Output the [X, Y] coordinate of the center of the cell containing the given text.  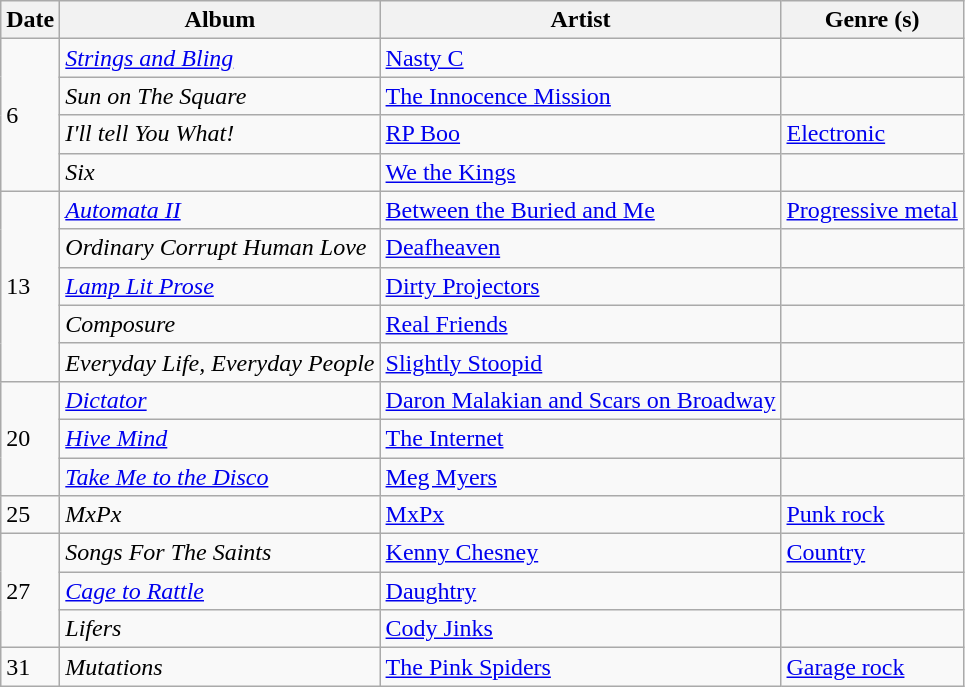
Daron Malakian and Scars on Broadway [580, 400]
Mutations [220, 667]
I'll tell You What! [220, 134]
13 [30, 286]
31 [30, 667]
Nasty C [580, 58]
Garage rock [872, 667]
We the Kings [580, 172]
Genre (s) [872, 20]
Hive Mind [220, 438]
Real Friends [580, 324]
Meg Myers [580, 477]
Kenny Chesney [580, 553]
Progressive metal [872, 210]
Slightly Stoopid [580, 362]
Artist [580, 20]
Lifers [220, 629]
The Innocence Mission [580, 96]
Strings and Bling [220, 58]
25 [30, 515]
Between the Buried and Me [580, 210]
The Pink Spiders [580, 667]
Take Me to the Disco [220, 477]
Everyday Life, Everyday People [220, 362]
Automata II [220, 210]
The Internet [580, 438]
Songs For The Saints [220, 553]
Cody Jinks [580, 629]
Date [30, 20]
20 [30, 438]
6 [30, 115]
Lamp Lit Prose [220, 286]
RP Boo [580, 134]
Deafheaven [580, 248]
Cage to Rattle [220, 591]
Country [872, 553]
Electronic [872, 134]
Punk rock [872, 515]
Album [220, 20]
Six [220, 172]
Sun on The Square [220, 96]
Ordinary Corrupt Human Love [220, 248]
Daughtry [580, 591]
Dirty Projectors [580, 286]
Composure [220, 324]
27 [30, 591]
Dictator [220, 400]
